Return the [X, Y] coordinate for the center point of the cell that contains the specified text.  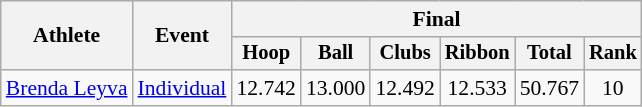
10 [613, 88]
12.492 [404, 88]
50.767 [550, 88]
12.742 [266, 88]
Brenda Leyva [67, 88]
Hoop [266, 54]
Ribbon [478, 54]
Athlete [67, 36]
Clubs [404, 54]
12.533 [478, 88]
Ball [336, 54]
Event [182, 36]
Rank [613, 54]
13.000 [336, 88]
Individual [182, 88]
Total [550, 54]
Final [436, 19]
